Pinpoint the cell where the given text exists, returning its (X, Y) midpoint coordinate. 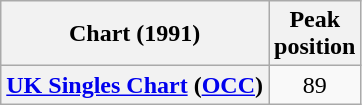
UK Singles Chart (OCC) (135, 85)
89 (314, 85)
Peakposition (314, 34)
Chart (1991) (135, 34)
